Find where the given text appears and provide that cell's center as (X, Y) coordinate. 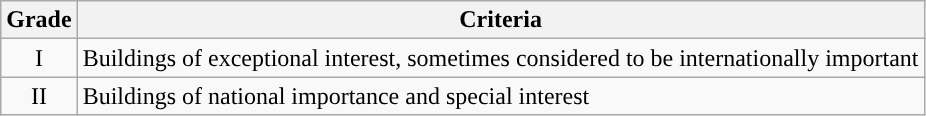
I (39, 58)
Buildings of national importance and special interest (500, 96)
Buildings of exceptional interest, sometimes considered to be internationally important (500, 58)
Grade (39, 20)
Criteria (500, 20)
II (39, 96)
